From the cell containing the given text, extract its center point as [x, y] coordinate. 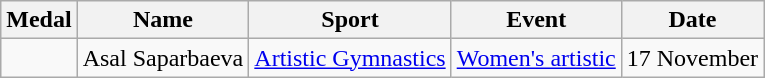
Name [163, 20]
Sport [350, 20]
Medal [39, 20]
Artistic Gymnastics [350, 58]
17 November [692, 58]
Asal Saparbaeva [163, 58]
Date [692, 20]
Women's artistic [536, 58]
Event [536, 20]
